Detect which cell encompasses the target text, then output its (X, Y) center coordinate. 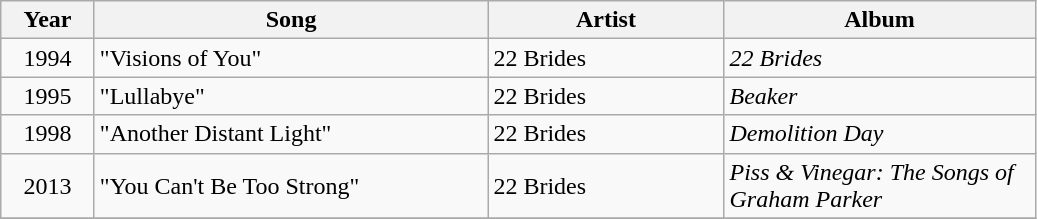
Demolition Day (880, 134)
Artist (606, 20)
Beaker (880, 96)
Album (880, 20)
1994 (48, 58)
"Another Distant Light" (291, 134)
Piss & Vinegar: The Songs of Graham Parker (880, 186)
1998 (48, 134)
"You Can't Be Too Strong" (291, 186)
2013 (48, 186)
Song (291, 20)
Year (48, 20)
1995 (48, 96)
"Lullabye" (291, 96)
"Visions of You" (291, 58)
